Pinpoint the cell where the given text exists, returning its (x, y) midpoint coordinate. 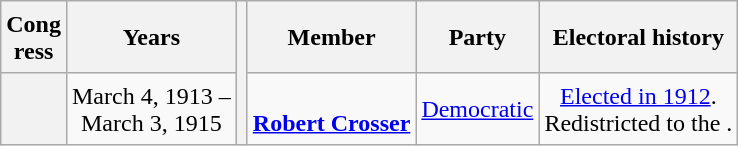
March 4, 1913 –March 3, 1915 (151, 109)
Elected in 1912.Redistricted to the . (638, 109)
Electoral history (638, 37)
Congress (34, 37)
Member (332, 37)
Democratic (478, 109)
Years (151, 37)
Party (478, 37)
Robert Crosser (332, 109)
